Determine the [x, y] coordinate at the center of the cell enclosing the given text.  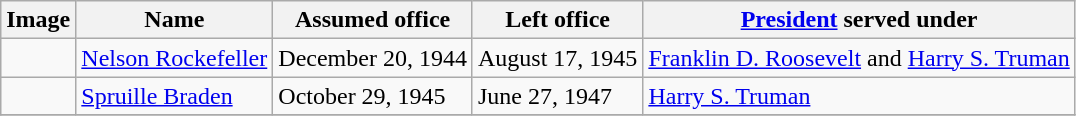
December 20, 1944 [373, 58]
Nelson Rockefeller [174, 58]
Name [174, 20]
Assumed office [373, 20]
October 29, 1945 [373, 96]
Image [38, 20]
August 17, 1945 [557, 58]
Left office [557, 20]
June 27, 1947 [557, 96]
Spruille Braden [174, 96]
Harry S. Truman [859, 96]
Franklin D. Roosevelt and Harry S. Truman [859, 58]
President served under [859, 20]
